Return (X, Y) of the center of cell containing provided text 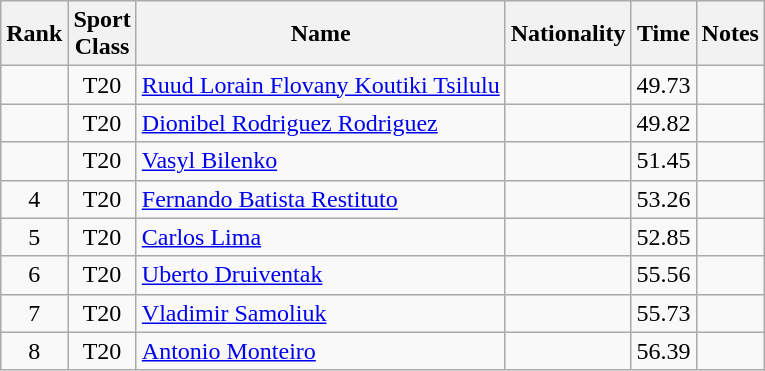
Name (320, 34)
7 (34, 313)
5 (34, 237)
Dionibel Rodriguez Rodriguez (320, 123)
6 (34, 275)
Nationality (568, 34)
53.26 (664, 199)
51.45 (664, 161)
Antonio Monteiro (320, 351)
56.39 (664, 351)
Time (664, 34)
Rank (34, 34)
49.82 (664, 123)
8 (34, 351)
4 (34, 199)
Vasyl Bilenko (320, 161)
55.73 (664, 313)
49.73 (664, 85)
55.56 (664, 275)
52.85 (664, 237)
Fernando Batista Restituto (320, 199)
Vladimir Samoliuk (320, 313)
Notes (730, 34)
Ruud Lorain Flovany Koutiki Tsilulu (320, 85)
Carlos Lima (320, 237)
Uberto Druiventak (320, 275)
SportClass (102, 34)
